Capture the cell that displays the provided text and extract its (x, y) central coordinate. 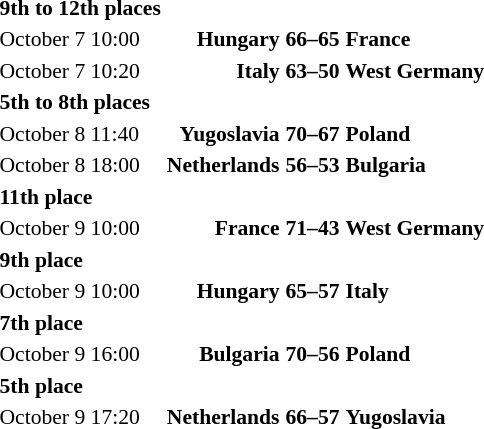
70–67 (312, 134)
63–50 (312, 70)
70–56 (312, 354)
65–57 (312, 291)
Netherlands (223, 165)
Bulgaria (223, 354)
France (223, 228)
Italy (223, 70)
Yugoslavia (223, 134)
56–53 (312, 165)
66–65 (312, 39)
71–43 (312, 228)
